Pinpoint the cell where the given text exists, returning its [X, Y] midpoint coordinate. 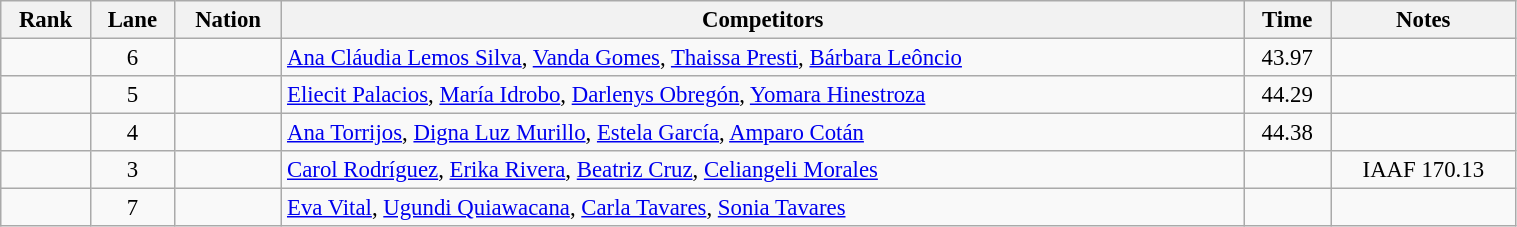
5 [132, 95]
Notes [1424, 20]
Time [1288, 20]
Carol Rodríguez, Erika Rivera, Beatriz Cruz, Celiangeli Morales [763, 170]
6 [132, 58]
44.29 [1288, 95]
44.38 [1288, 133]
Competitors [763, 20]
Ana Cláudia Lemos Silva, Vanda Gomes, Thaissa Presti, Bárbara Leôncio [763, 58]
43.97 [1288, 58]
Ana Torrijos, Digna Luz Murillo, Estela García, Amparo Cotán [763, 133]
Lane [132, 20]
Eva Vital, Ugundi Quiawacana, Carla Tavares, Sonia Tavares [763, 208]
IAAF 170.13 [1424, 170]
Nation [228, 20]
Rank [46, 20]
3 [132, 170]
Eliecit Palacios, María Idrobo, Darlenys Obregón, Yomara Hinestroza [763, 95]
7 [132, 208]
4 [132, 133]
